Return the (X, Y) coordinate for the center point of the cell that contains the specified text.  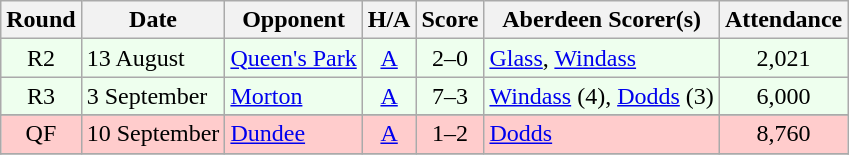
Queen's Park (294, 58)
Round (41, 20)
R2 (41, 58)
10 September (153, 134)
Morton (294, 96)
Date (153, 20)
13 August (153, 58)
QF (41, 134)
Dodds (602, 134)
Attendance (783, 20)
Glass, Windass (602, 58)
Dundee (294, 134)
7–3 (450, 96)
2–0 (450, 58)
Opponent (294, 20)
3 September (153, 96)
H/A (389, 20)
6,000 (783, 96)
Windass (4), Dodds (3) (602, 96)
8,760 (783, 134)
Score (450, 20)
2,021 (783, 58)
R3 (41, 96)
Aberdeen Scorer(s) (602, 20)
1–2 (450, 134)
